Output the [x, y] coordinate of the center of the cell containing the given text.  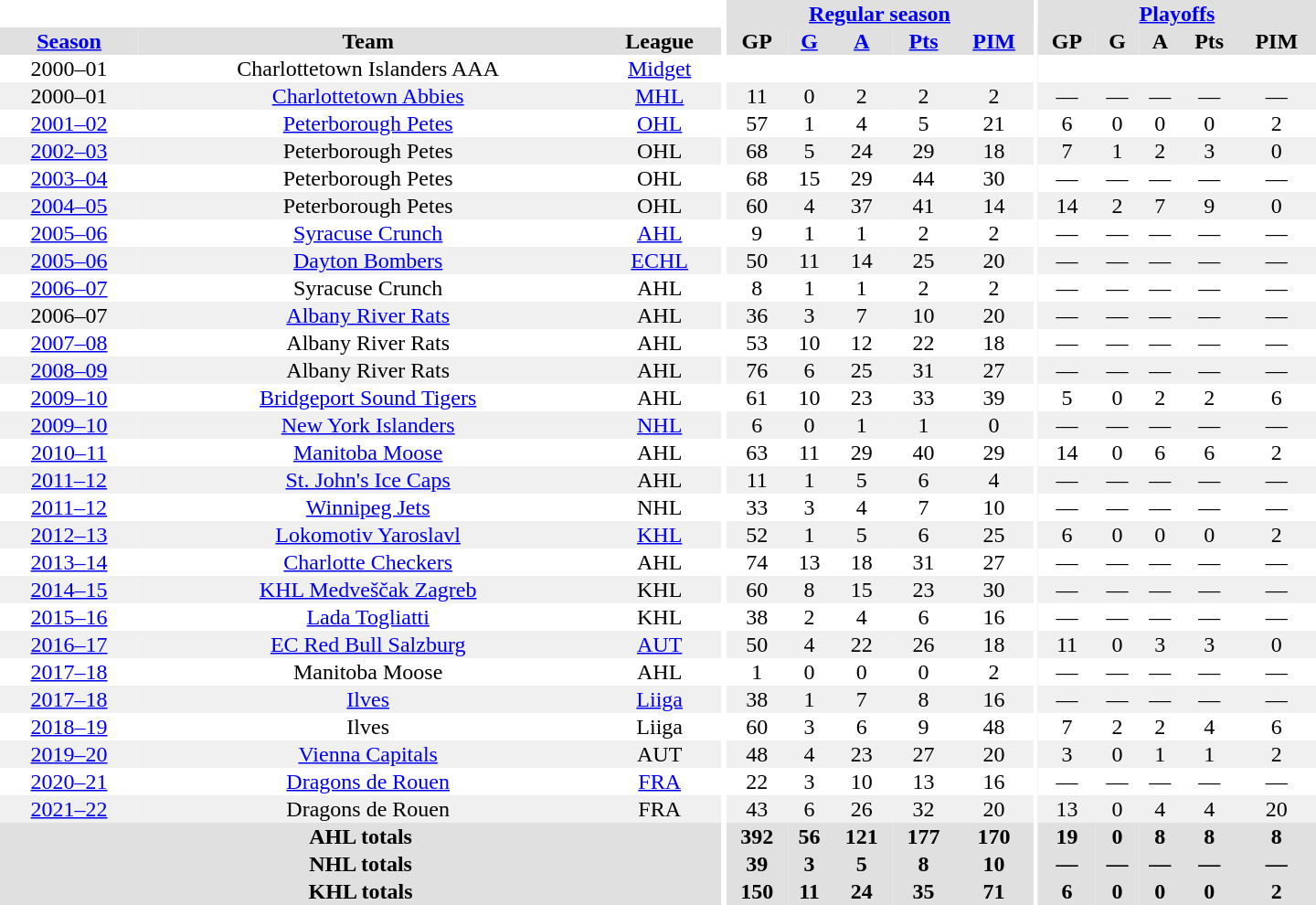
St. John's Ice Caps [367, 480]
2021–22 [69, 809]
40 [924, 452]
League [660, 41]
Season [69, 41]
150 [757, 891]
63 [757, 452]
36 [757, 315]
35 [924, 891]
74 [757, 562]
170 [993, 836]
2019–20 [69, 754]
56 [810, 836]
Charlottetown Islanders AAA [367, 69]
53 [757, 343]
44 [924, 178]
2016–17 [69, 644]
76 [757, 370]
Charlotte Checkers [367, 562]
71 [993, 891]
AHL totals [360, 836]
NHL totals [360, 864]
2012–13 [69, 535]
New York Islanders [367, 425]
2002–03 [69, 151]
2013–14 [69, 562]
52 [757, 535]
2014–15 [69, 590]
121 [862, 836]
KHL Medveščak Zagreb [367, 590]
Regular season [879, 14]
2004–05 [69, 206]
MHL [660, 96]
Dayton Bombers [367, 261]
EC Red Bull Salzburg [367, 644]
19 [1067, 836]
32 [924, 809]
2020–21 [69, 782]
Team [367, 41]
Winnipeg Jets [367, 507]
43 [757, 809]
2007–08 [69, 343]
2003–04 [69, 178]
Vienna Capitals [367, 754]
177 [924, 836]
2010–11 [69, 452]
61 [757, 398]
2001–02 [69, 123]
Bridgeport Sound Tigers [367, 398]
Midget [660, 69]
37 [862, 206]
Lokomotiv Yaroslavl [367, 535]
41 [924, 206]
21 [993, 123]
2018–19 [69, 727]
12 [862, 343]
ECHL [660, 261]
2015–16 [69, 617]
Playoffs [1177, 14]
57 [757, 123]
392 [757, 836]
Charlottetown Abbies [367, 96]
KHL totals [360, 891]
2008–09 [69, 370]
Lada Togliatti [367, 617]
